Locate the cell with the specified text and output its (X, Y) center coordinate. 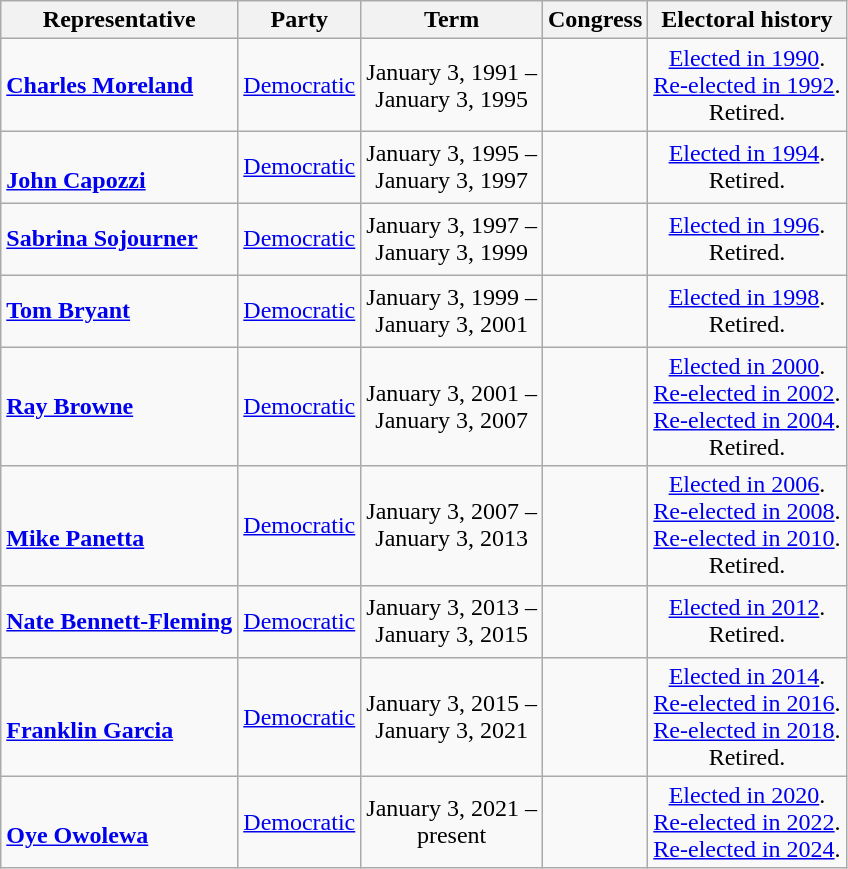
Congress (594, 20)
Nate Bennett-Fleming (120, 621)
John Capozzi (120, 167)
Elected in 1996. Retired. (747, 239)
Sabrina Sojourner (120, 239)
Representative (120, 20)
January 3, 2007 –January 3, 2013 (452, 526)
Elected in 2020.Re-elected in 2022.Re-elected in 2024. (747, 822)
January 3, 1999 –January 3, 2001 (452, 311)
Party (300, 20)
Elected in 2000.Re-elected in 2002.Re-elected in 2004. Retired. (747, 406)
January 3, 2001 –January 3, 2007 (452, 406)
Elected in 1998. Retired. (747, 311)
Elected in 2006.Re-elected in 2008.Re-elected in 2010. Retired. (747, 526)
Oye Owolewa (120, 822)
January 3, 1995 –January 3, 1997 (452, 167)
January 3, 2013 –January 3, 2015 (452, 621)
Elected in 1990.Re-elected in 1992. Retired. (747, 85)
January 3, 2021 –present (452, 822)
January 3, 1997 –January 3, 1999 (452, 239)
Electoral history (747, 20)
Charles Moreland (120, 85)
Elected in 2012. Retired. (747, 621)
Tom Bryant (120, 311)
January 3, 2015 –January 3, 2021 (452, 716)
Franklin Garcia (120, 716)
Mike Panetta (120, 526)
January 3, 1991 –January 3, 1995 (452, 85)
Ray Browne (120, 406)
Term (452, 20)
Elected in 1994. Retired. (747, 167)
Elected in 2014.Re-elected in 2016.Re-elected in 2018. Retired. (747, 716)
